Output the [X, Y] coordinate of the center of the cell containing the given text.  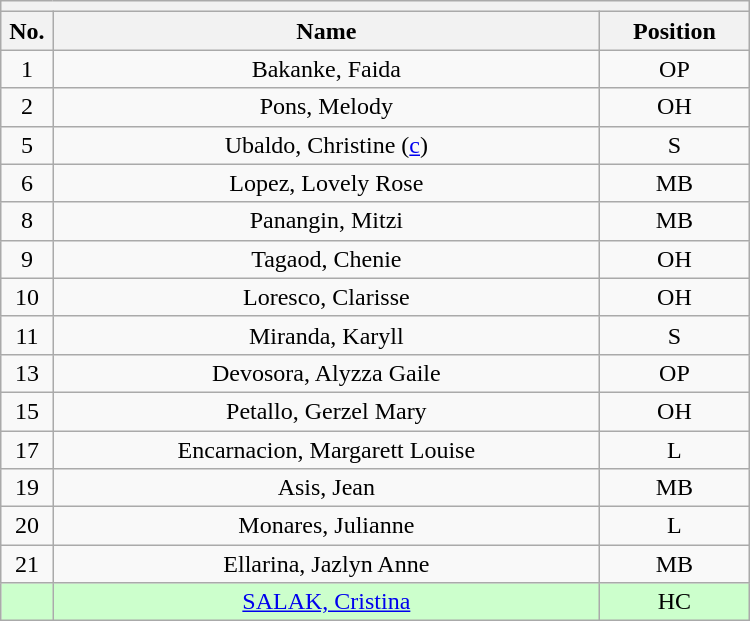
20 [27, 526]
Loresco, Clarisse [326, 297]
SALAK, Cristina [326, 602]
21 [27, 564]
8 [27, 221]
Ubaldo, Christine (c) [326, 145]
9 [27, 259]
No. [27, 31]
Name [326, 31]
19 [27, 488]
Encarnacion, Margarett Louise [326, 449]
Miranda, Karyll [326, 335]
10 [27, 297]
15 [27, 411]
Lopez, Lovely Rose [326, 183]
Tagaod, Chenie [326, 259]
11 [27, 335]
Panangin, Mitzi [326, 221]
1 [27, 69]
Asis, Jean [326, 488]
17 [27, 449]
Position [675, 31]
Petallo, Gerzel Mary [326, 411]
Pons, Melody [326, 107]
2 [27, 107]
6 [27, 183]
Devosora, Alyzza Gaile [326, 373]
5 [27, 145]
Monares, Julianne [326, 526]
HC [675, 602]
13 [27, 373]
Bakanke, Faida [326, 69]
Ellarina, Jazlyn Anne [326, 564]
